Identify which cell holds the provided text, then report its (x, y) central coordinate. 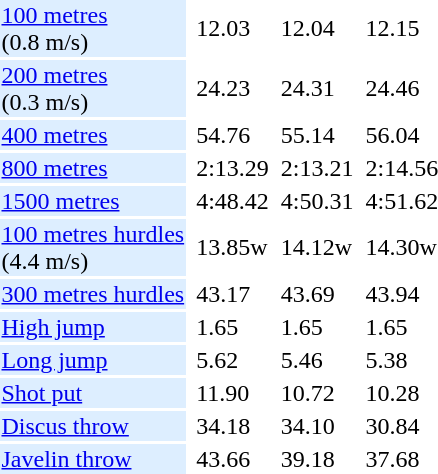
12.04 (317, 28)
14.12w (317, 248)
4:50.31 (317, 201)
800 metres (93, 168)
12.03 (233, 28)
34.10 (317, 426)
100 metres hurdles (4.4 m/s) (93, 248)
Long jump (93, 360)
300 metres hurdles (93, 294)
5.46 (317, 360)
24.31 (317, 88)
1500 metres (93, 201)
2:13.21 (317, 168)
24.23 (233, 88)
39.18 (317, 459)
Discus throw (93, 426)
200 metres (0.3 m/s) (93, 88)
High jump (93, 327)
43.69 (317, 294)
55.14 (317, 135)
10.72 (317, 393)
13.85w (233, 248)
400 metres (93, 135)
43.17 (233, 294)
34.18 (233, 426)
5.62 (233, 360)
2:13.29 (233, 168)
Shot put (93, 393)
54.76 (233, 135)
43.66 (233, 459)
Javelin throw (93, 459)
11.90 (233, 393)
4:48.42 (233, 201)
100 metres (0.8 m/s) (93, 28)
